Determine the [x, y] coordinate at the center of the cell enclosing the given text.  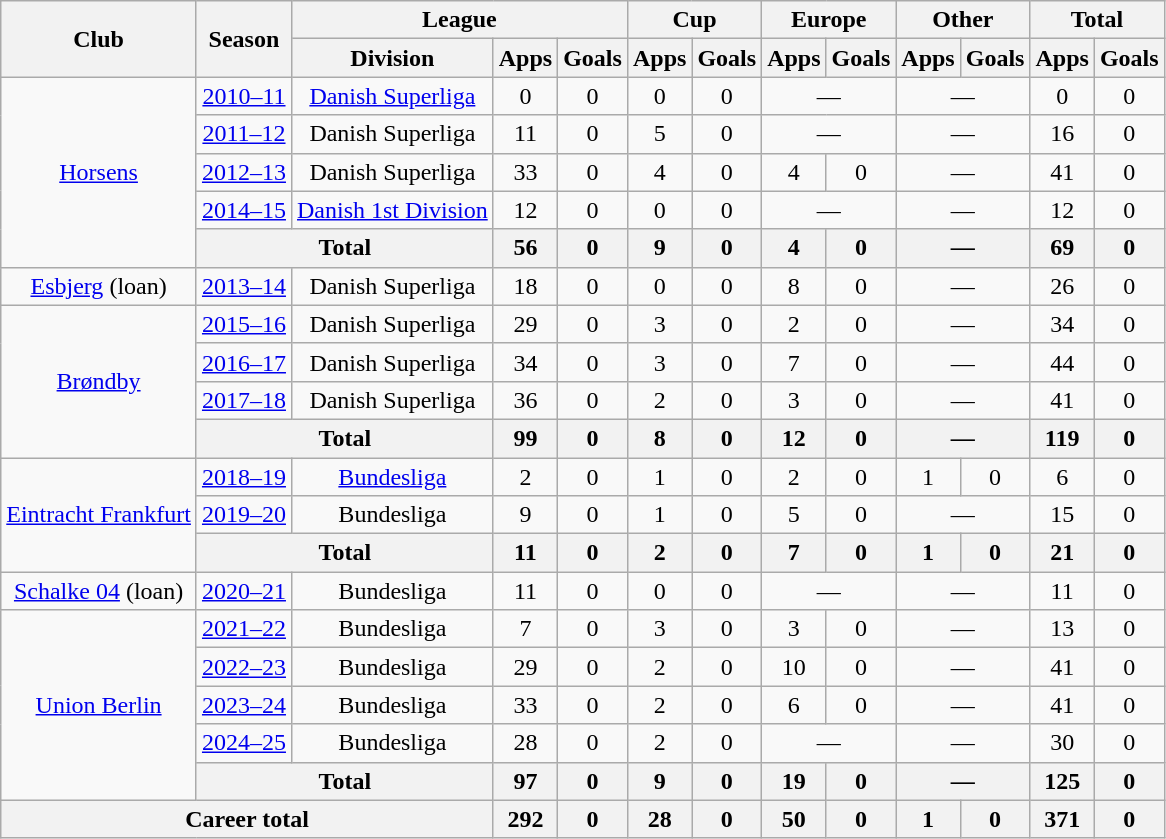
Eintracht Frankfurt [99, 515]
19 [794, 781]
21 [1062, 553]
Brøndby [99, 381]
Division [392, 58]
2017–18 [244, 400]
Club [99, 39]
2024–25 [244, 743]
Schalke 04 (loan) [99, 591]
50 [794, 819]
26 [1062, 286]
119 [1062, 438]
Danish 1st Division [392, 210]
2014–15 [244, 210]
2018–19 [244, 477]
16 [1062, 134]
97 [525, 781]
125 [1062, 781]
2019–20 [244, 515]
League [459, 20]
2022–23 [244, 667]
2020–21 [244, 591]
56 [525, 248]
2012–13 [244, 172]
2021–22 [244, 629]
Other [963, 20]
Cup [694, 20]
44 [1062, 362]
292 [525, 819]
2011–12 [244, 134]
13 [1062, 629]
2010–11 [244, 96]
99 [525, 438]
2016–17 [244, 362]
Career total [247, 819]
18 [525, 286]
2013–14 [244, 286]
30 [1062, 743]
69 [1062, 248]
10 [794, 667]
15 [1062, 515]
Season [244, 39]
Union Berlin [99, 705]
2023–24 [244, 705]
36 [525, 400]
Esbjerg (loan) [99, 286]
Horsens [99, 172]
371 [1062, 819]
2015–16 [244, 324]
Europe [829, 20]
